Provide the (x, y) coordinate of the cell's center where the given text is located.  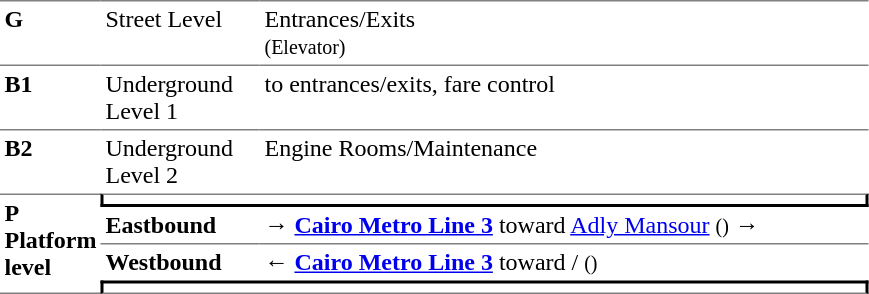
Underground Level 2 (180, 162)
Engine Rooms/Maintenance (564, 162)
Eastbound (180, 226)
→ Cairo Metro Line 3 toward Adly Mansour () → (564, 226)
Entrances/Exits (Elevator) (564, 33)
← Cairo Metro Line 3 toward / () (564, 262)
to entrances/exits, fare control (564, 98)
G (50, 33)
Westbound (180, 262)
B1 (50, 98)
PPlatform level (50, 244)
B2 (50, 162)
Street Level (180, 33)
Underground Level 1 (180, 98)
